Capture the cell that displays the provided text and extract its [X, Y] central coordinate. 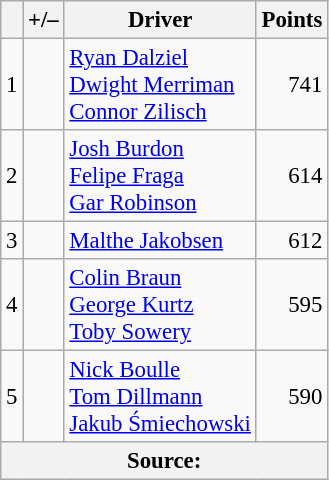
Josh Burdon Felipe Fraga Gar Robinson [160, 176]
Source: [164, 461]
614 [292, 176]
612 [292, 241]
Malthe Jakobsen [160, 241]
741 [292, 85]
Colin Braun George Kurtz Toby Sowery [160, 305]
Points [292, 20]
Ryan Dalziel Dwight Merriman Connor Zilisch [160, 85]
590 [292, 397]
5 [12, 397]
1 [12, 85]
2 [12, 176]
3 [12, 241]
+/– [44, 20]
Nick Boulle Tom Dillmann Jakub Śmiechowski [160, 397]
Driver [160, 20]
4 [12, 305]
595 [292, 305]
